Extract the [x, y] coordinate from the center of the cell holding the provided text.  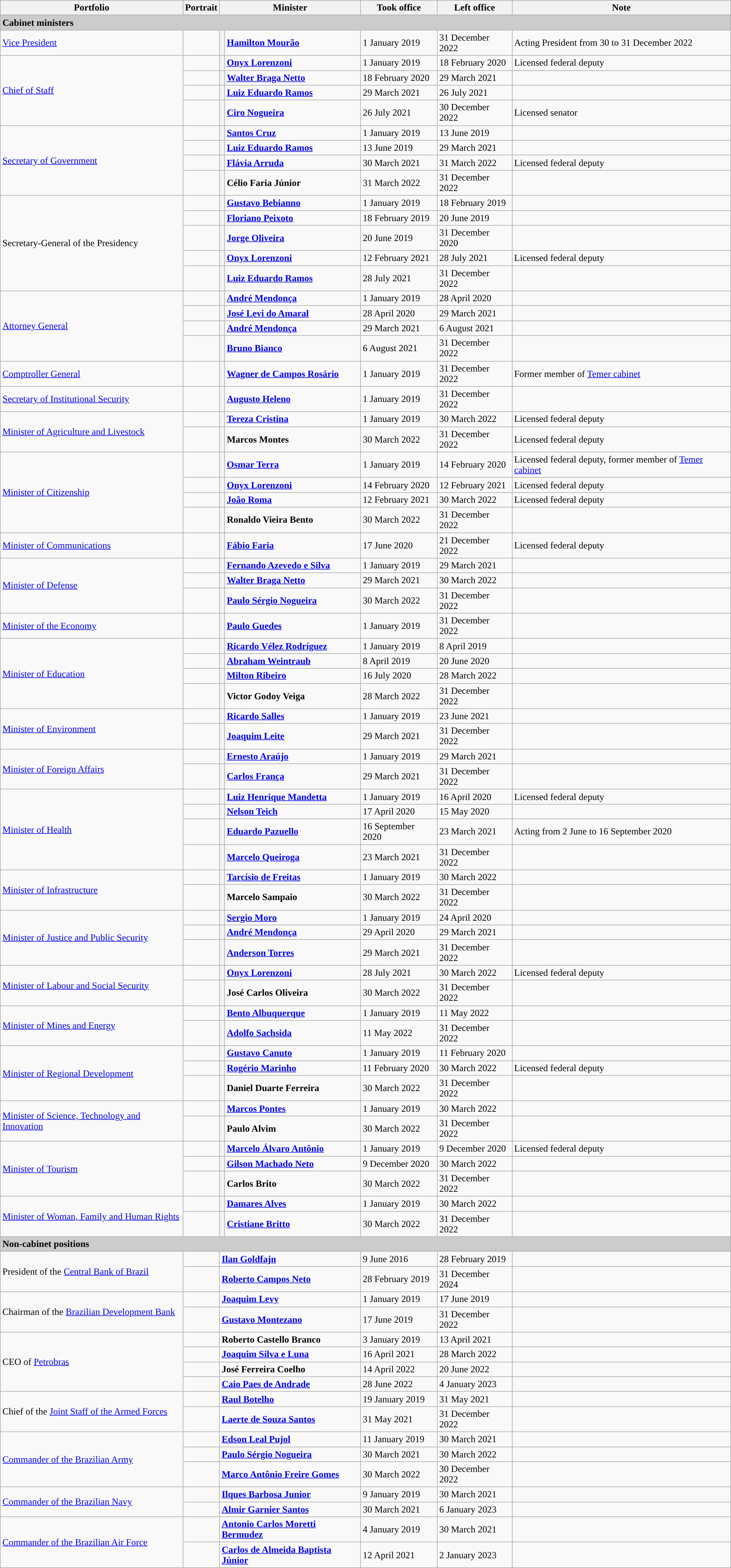
Carlos de Almeida Baptista Júnior [290, 1555]
Minister of Infrastructure [92, 890]
Caio Paes de Andrade [290, 1384]
CEO of Petrobras [92, 1362]
16 April 2020 [474, 797]
Took office [399, 8]
4 January 2023 [474, 1384]
Ernesto Araújo [292, 756]
Victor Godoy Veiga [292, 696]
Célio Faria Júnior [292, 183]
Adolfo Sachsida [292, 1033]
23 June 2021 [474, 716]
Left office [474, 8]
Roberto Campos Neto [290, 1279]
20 June 2022 [474, 1369]
Tereza Cristina [292, 419]
Abraham Weintraub [292, 661]
Sergio Moro [292, 918]
Secretary of Government [92, 160]
Commander of the Brazilian Air Force [92, 1542]
Joaquim Levy [290, 1299]
Minister of Mines and Energy [92, 1026]
Carlos Brito [292, 1184]
2 January 2023 [474, 1555]
Commander of the Brazilian Navy [92, 1502]
Laerte de Souza Santos [290, 1419]
Santos Cruz [292, 133]
Minister of Citizenship [92, 492]
Minister of Justice and Public Security [92, 938]
19 January 2019 [399, 1399]
Ciro Nogueira [292, 113]
Ricardo Salles [292, 716]
Ilques Barbosa Junior [290, 1495]
Antonio Carlos Moretti Bermudez [290, 1530]
20 June 2020 [474, 661]
Gustavo Canuto [292, 1053]
Gustavo Bebianno [292, 203]
Nelson Teich [292, 811]
Bento Albuquerque [292, 1013]
Gilson Machado Neto [292, 1164]
3 January 2019 [399, 1339]
Minister of Tourism [92, 1169]
Carlos França [292, 777]
Minister of Agriculture and Livestock [92, 432]
Osmar Terra [292, 465]
Commander of the Brazilian Army [92, 1459]
Luiz Henrique Mandetta [292, 797]
29 April 2020 [399, 932]
16 April 2021 [399, 1354]
Paulo Alvim [292, 1128]
President of the Central Bank of Brazil [92, 1272]
Minister of Defense [92, 586]
Augusto Heleno [292, 399]
Hamilton Mourão [292, 43]
Chairman of the Brazilian Development Bank [92, 1312]
Daniel Duarte Ferreira [292, 1088]
Cristiane Britto [292, 1224]
Vice President [92, 43]
Minister of Foreign Affairs [92, 769]
16 September 2020 [399, 831]
Secretary of Institutional Security [92, 399]
Roberto Castello Branco [290, 1339]
Eduardo Pazuello [292, 831]
Joaquim Silva e Luna [290, 1354]
José Ferreira Coelho [290, 1369]
Gustavo Montezano [290, 1320]
Chief of the Joint Staff of the Armed Forces [92, 1412]
Bruno Bianco [292, 348]
Minister of Regional Development [92, 1073]
Minister [290, 8]
Minister of Environment [92, 729]
Marcelo Queiroga [292, 857]
Marcos Montes [292, 439]
24 April 2020 [474, 918]
9 January 2019 [399, 1495]
4 January 2019 [399, 1530]
28 June 2022 [399, 1384]
Licensed senator [621, 113]
Joaquim Leite [292, 736]
Edson Leal Pujol [290, 1439]
Jorge Oliveira [292, 238]
17 April 2020 [399, 811]
Fernando Azevedo e Silva [292, 566]
Note [621, 8]
Former member of Temer cabinet [621, 373]
Licensed federal deputy, former member of Temer cabinet [621, 465]
15 May 2020 [474, 811]
João Roma [292, 500]
Minister of Labour and Social Security [92, 985]
Tarcísio de Freitas [292, 877]
14 April 2022 [399, 1369]
16 July 2020 [399, 676]
Minister of Education [92, 673]
Raul Botelho [290, 1399]
Attorney General [92, 326]
Ilan Goldfajn [290, 1259]
Minister of Health [92, 829]
Ricardo Vélez Rodríguez [292, 646]
Portfolio [92, 8]
Minister of the Economy [92, 626]
Minister of Woman, Family and Human Rights [92, 1216]
Marco Antônio Freire Gomes [290, 1474]
José Levi do Amaral [292, 313]
Acting President from 30 to 31 December 2022 [621, 43]
Damares Alves [292, 1204]
Marcelo Álvaro Antônio [292, 1148]
Paulo Guedes [292, 626]
Marcelo Sampaio [292, 898]
Comptroller General [92, 373]
Non-cabinet positions [365, 1244]
31 December 2020 [474, 238]
9 June 2016 [399, 1259]
Milton Ribeiro [292, 676]
13 April 2021 [474, 1339]
Marcos Pontes [292, 1108]
Anderson Torres [292, 952]
Minister of Communications [92, 545]
Almir Garnier Santos [290, 1509]
Portrait [201, 8]
21 December 2022 [474, 545]
Chief of Staff [92, 91]
Ronaldo Vieira Bento [292, 520]
6 January 2023 [474, 1509]
José Carlos Oliveira [292, 993]
Minister of Science, Technology and Innovation [92, 1121]
Acting from 2 June to 16 September 2020 [621, 831]
Wagner de Campos Rosário [292, 373]
31 December 2024 [474, 1279]
12 April 2021 [399, 1555]
11 January 2019 [399, 1439]
Flávia Arruda [292, 163]
17 June 2020 [399, 545]
Floriano Peixoto [292, 218]
Fábio Faria [292, 545]
Rogério Marinho [292, 1068]
Secretary-General of the Presidency [92, 243]
Cabinet ministers [365, 23]
